Return the (x, y) coordinate for the center point of the cell that contains the specified text.  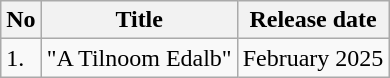
"A Tilnoom Edalb" (139, 58)
February 2025 (313, 58)
Title (139, 20)
1. (21, 58)
Release date (313, 20)
No (21, 20)
